Capture the cell that displays the provided text and extract its [X, Y] central coordinate. 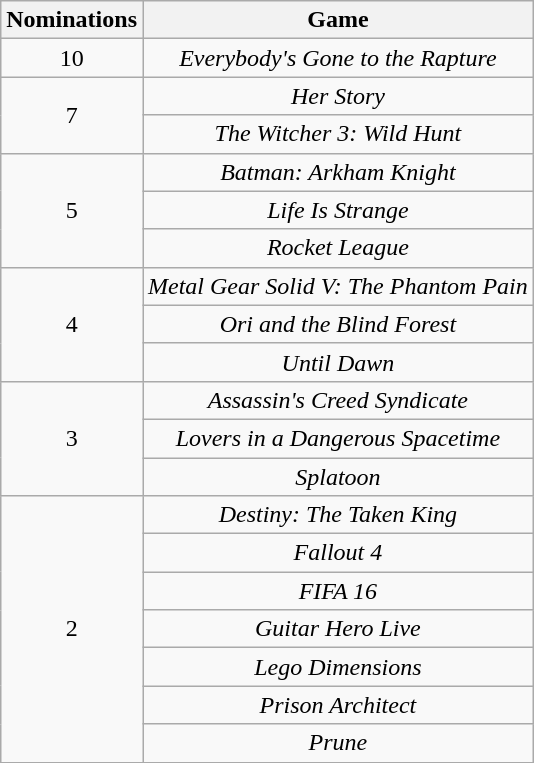
10 [72, 58]
Game [338, 20]
Life Is Strange [338, 210]
FIFA 16 [338, 591]
Lovers in a Dangerous Spacetime [338, 438]
Lego Dimensions [338, 667]
Destiny: The Taken King [338, 515]
Prison Architect [338, 705]
Everybody's Gone to the Rapture [338, 58]
4 [72, 324]
Her Story [338, 96]
7 [72, 115]
Rocket League [338, 248]
The Witcher 3: Wild Hunt [338, 134]
3 [72, 438]
5 [72, 210]
Ori and the Blind Forest [338, 324]
Prune [338, 743]
Guitar Hero Live [338, 629]
Fallout 4 [338, 553]
Until Dawn [338, 362]
Assassin's Creed Syndicate [338, 400]
Metal Gear Solid V: The Phantom Pain [338, 286]
2 [72, 629]
Splatoon [338, 477]
Nominations [72, 20]
Batman: Arkham Knight [338, 172]
